Provide the (x, y) coordinate of the cell's center where the given text is located.  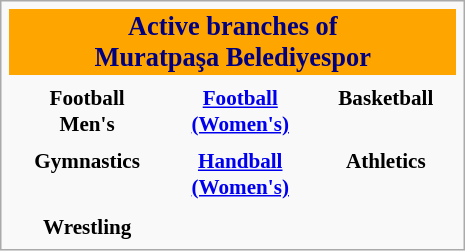
Wrestling (87, 227)
Basketball (386, 111)
Active branches of Muratpaşa Belediyespor (232, 42)
FootballMen's (87, 111)
Football(Women's) (240, 111)
Gymnastics (87, 174)
Athletics (386, 174)
Handball(Women's) (240, 174)
